From the cell containing the given text, extract its center point as [x, y] coordinate. 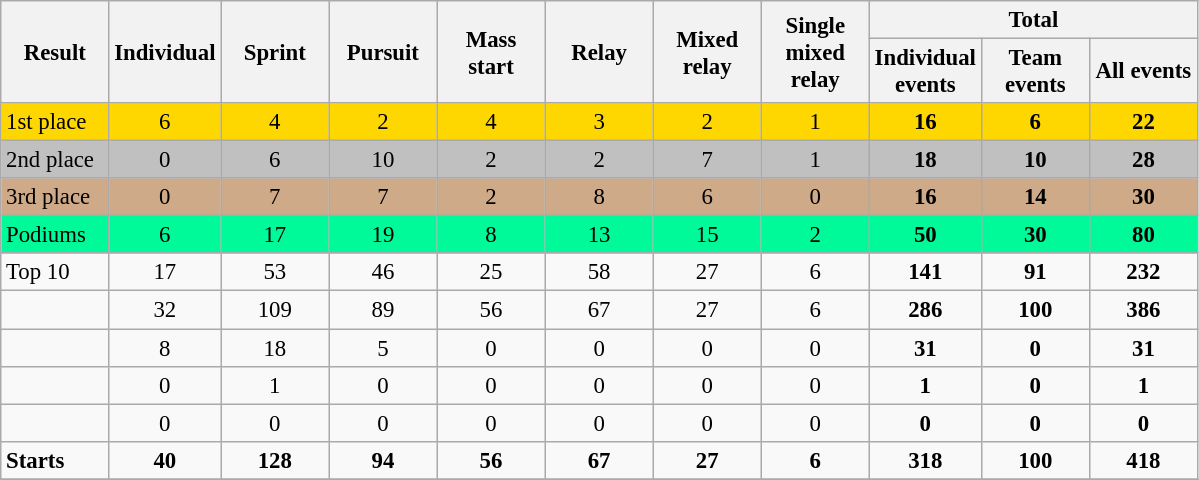
50 [925, 235]
Pursuit [383, 52]
418 [1143, 460]
58 [599, 273]
46 [383, 273]
3 [599, 122]
Relay [599, 52]
Starts [55, 460]
Podiums [55, 235]
All events [1143, 72]
Total [1033, 20]
Individual [165, 52]
286 [925, 310]
128 [275, 460]
2nd place [55, 160]
Result [55, 52]
32 [165, 310]
13 [599, 235]
53 [275, 273]
141 [925, 273]
5 [383, 348]
Mass start [491, 52]
1st place [55, 122]
25 [491, 273]
89 [383, 310]
386 [1143, 310]
19 [383, 235]
14 [1035, 197]
Top 10 [55, 273]
3rd place [55, 197]
Individual events [925, 72]
91 [1035, 273]
22 [1143, 122]
15 [707, 235]
109 [275, 310]
232 [1143, 273]
Singlemixedrelay [815, 52]
40 [165, 460]
Mixedrelay [707, 52]
80 [1143, 235]
94 [383, 460]
28 [1143, 160]
318 [925, 460]
Sprint [275, 52]
Team events [1035, 72]
